Detect which cell encompasses the target text, then output its (X, Y) center coordinate. 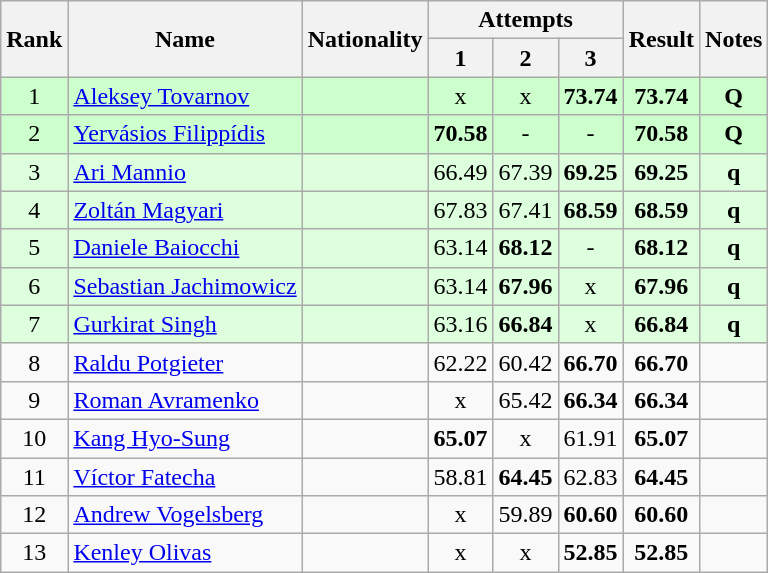
60.42 (526, 362)
Sebastian Jachimowicz (185, 286)
58.81 (460, 477)
Yervásios Filippídis (185, 134)
Aleksey Tovarnov (185, 96)
66.49 (460, 172)
13 (34, 553)
67.41 (526, 210)
Daniele Baiocchi (185, 248)
10 (34, 438)
Rank (34, 39)
65.42 (526, 400)
Nationality (365, 39)
Kang Hyo-Sung (185, 438)
Víctor Fatecha (185, 477)
Zoltán Magyari (185, 210)
61.91 (590, 438)
Raldu Potgieter (185, 362)
Andrew Vogelsberg (185, 515)
5 (34, 248)
12 (34, 515)
Kenley Olivas (185, 553)
59.89 (526, 515)
6 (34, 286)
67.39 (526, 172)
9 (34, 400)
11 (34, 477)
67.83 (460, 210)
7 (34, 324)
Result (661, 39)
62.22 (460, 362)
Roman Avramenko (185, 400)
Notes (734, 39)
Name (185, 39)
63.16 (460, 324)
62.83 (590, 477)
Gurkirat Singh (185, 324)
Attempts (526, 20)
4 (34, 210)
8 (34, 362)
Ari Mannio (185, 172)
